Search for the cell housing the specified text and yield its (X, Y) center coordinate. 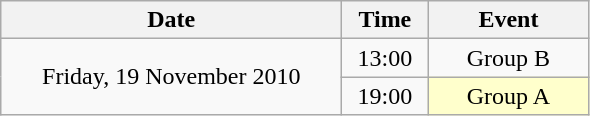
19:00 (385, 96)
Group A (508, 96)
Friday, 19 November 2010 (172, 77)
Event (508, 20)
13:00 (385, 58)
Group B (508, 58)
Time (385, 20)
Date (172, 20)
